Return (x, y) of the center of cell containing provided text 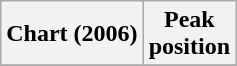
Chart (2006) (72, 34)
Peak position (189, 34)
